For the text-containing cell, return its midpoint in [X, Y] coordinate format. 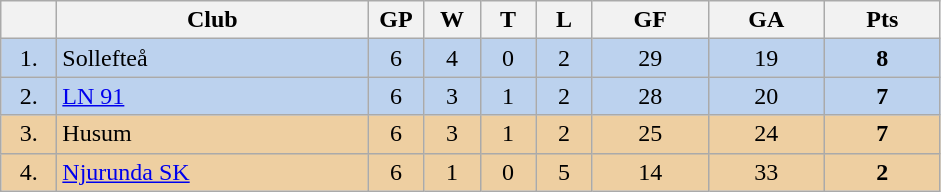
20 [766, 96]
GA [766, 20]
GP [396, 20]
33 [766, 172]
1. [29, 58]
Sollefteå [212, 58]
25 [650, 134]
5 [564, 172]
24 [766, 134]
L [564, 20]
Club [212, 20]
Njurunda SK [212, 172]
LN 91 [212, 96]
29 [650, 58]
T [508, 20]
2. [29, 96]
Husum [212, 134]
28 [650, 96]
GF [650, 20]
14 [650, 172]
3. [29, 134]
W [452, 20]
19 [766, 58]
Pts [882, 20]
4. [29, 172]
4 [452, 58]
8 [882, 58]
